For the text-containing cell, return its midpoint in [x, y] coordinate format. 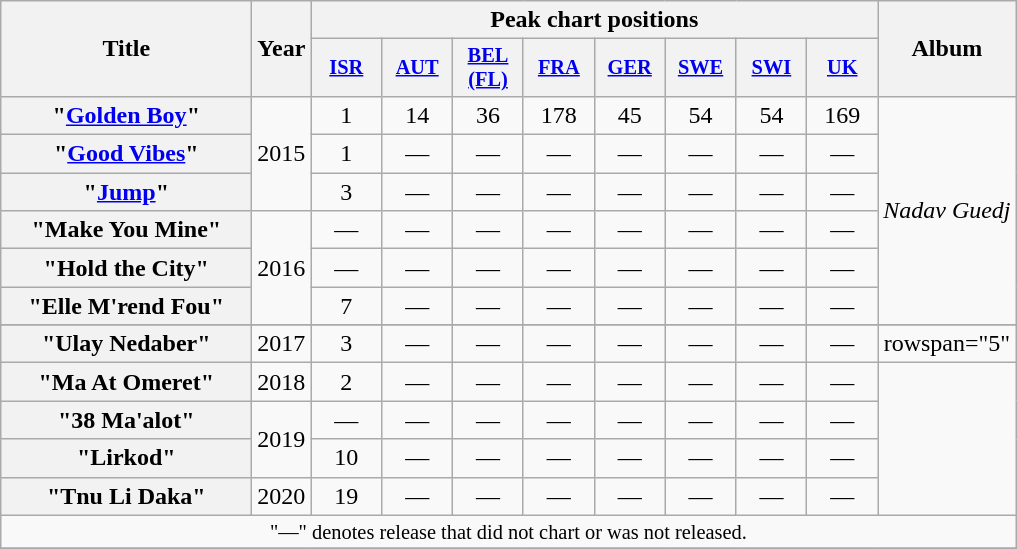
"Jump" [126, 192]
"Ma At Omeret" [126, 382]
"Elle M'rend Fou" [126, 306]
178 [558, 115]
"Ulay Nedaber" [126, 344]
Nadav Guedj [947, 210]
UK [842, 68]
SWI [772, 68]
GER [630, 68]
FRA [558, 68]
169 [842, 115]
Peak chart positions [594, 20]
10 [346, 458]
2017 [282, 344]
14 [418, 115]
2018 [282, 382]
2019 [282, 439]
"Make You Mine" [126, 230]
AUT [418, 68]
2015 [282, 153]
2020 [282, 496]
ISR [346, 68]
7 [346, 306]
SWE [700, 68]
45 [630, 115]
2016 [282, 268]
36 [488, 115]
2 [346, 382]
BEL(FL) [488, 68]
Title [126, 49]
"38 Ma'alot" [126, 420]
"Golden Boy" [126, 115]
rowspan="5" [947, 344]
"—" denotes release that did not chart or was not released. [508, 532]
Year [282, 49]
"Lirkod" [126, 458]
"Hold the City" [126, 268]
Album [947, 49]
19 [346, 496]
"Tnu Li Daka" [126, 496]
"Good Vibes" [126, 154]
